From the cell containing the given text, extract its center point as [X, Y] coordinate. 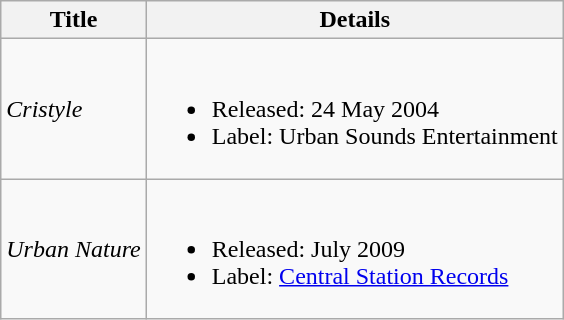
Released: July 2009Label: Central Station Records [354, 249]
Details [354, 20]
Urban Nature [74, 249]
Title [74, 20]
Released: 24 May 2004Label: Urban Sounds Entertainment [354, 109]
Cristyle [74, 109]
